Scan for the cell matching the given text and deliver its (X, Y) coordinate at center. 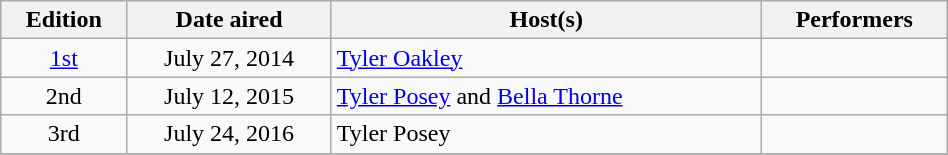
July 27, 2014 (229, 58)
1st (64, 58)
Tyler Posey and Bella Thorne (546, 96)
July 12, 2015 (229, 96)
Edition (64, 20)
3rd (64, 134)
Date aired (229, 20)
Tyler Oakley (546, 58)
Tyler Posey (546, 134)
2nd (64, 96)
July 24, 2016 (229, 134)
Performers (854, 20)
Host(s) (546, 20)
